Determine the [x, y] coordinate at the center of the cell enclosing the given text.  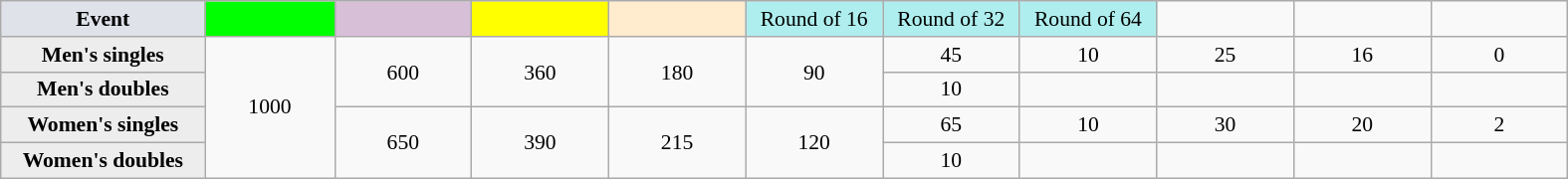
65 [951, 125]
Round of 16 [814, 19]
Men's singles [104, 55]
Round of 64 [1088, 19]
20 [1362, 125]
180 [677, 72]
360 [541, 72]
0 [1499, 55]
2 [1499, 125]
45 [951, 55]
600 [403, 72]
Women's doubles [104, 161]
120 [814, 143]
Event [104, 19]
Men's doubles [104, 89]
30 [1226, 125]
90 [814, 72]
650 [403, 143]
Women's singles [104, 125]
1000 [270, 107]
390 [541, 143]
16 [1362, 55]
215 [677, 143]
Round of 32 [951, 19]
25 [1226, 55]
